Identify which cell holds the provided text, then report its [x, y] central coordinate. 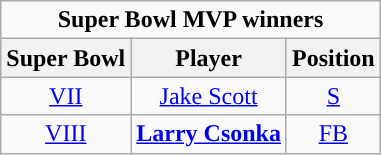
VIII [66, 134]
Position [333, 58]
Super Bowl MVP winners [191, 20]
Super Bowl [66, 58]
VII [66, 96]
Jake Scott [209, 96]
S [333, 96]
Player [209, 58]
Larry Csonka [209, 134]
FB [333, 134]
